Identify which cell holds the provided text, then report its (X, Y) central coordinate. 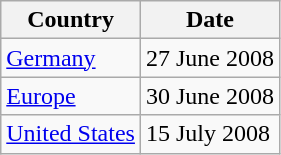
United States (71, 134)
27 June 2008 (210, 58)
15 July 2008 (210, 134)
Europe (71, 96)
Country (71, 20)
Date (210, 20)
30 June 2008 (210, 96)
Germany (71, 58)
